From the cell containing the given text, extract its center point as (X, Y) coordinate. 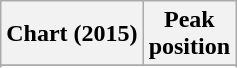
Peakposition (189, 34)
Chart (2015) (72, 34)
